Scan for the cell matching the given text and deliver its (X, Y) coordinate at center. 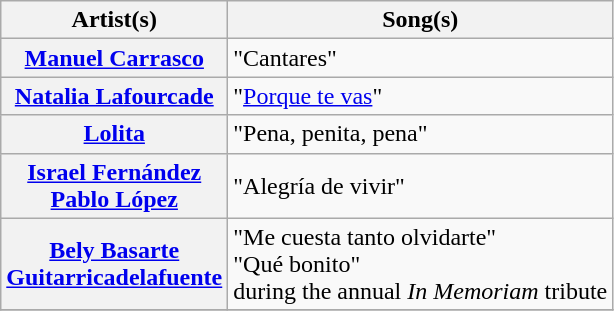
Bely BasarteGuitarricadelafuente (114, 264)
"Porque te vas" (420, 96)
Natalia Lafourcade (114, 96)
"Pena, penita, pena" (420, 134)
Manuel Carrasco (114, 58)
Song(s) (420, 20)
"Cantares" (420, 58)
Lolita (114, 134)
"Me cuesta tanto olvidarte""Qué bonito"during the annual In Memoriam tribute (420, 264)
"Alegría de vivir" (420, 186)
Artist(s) (114, 20)
Israel FernándezPablo López (114, 186)
